Return [x, y] of the center of cell containing provided text 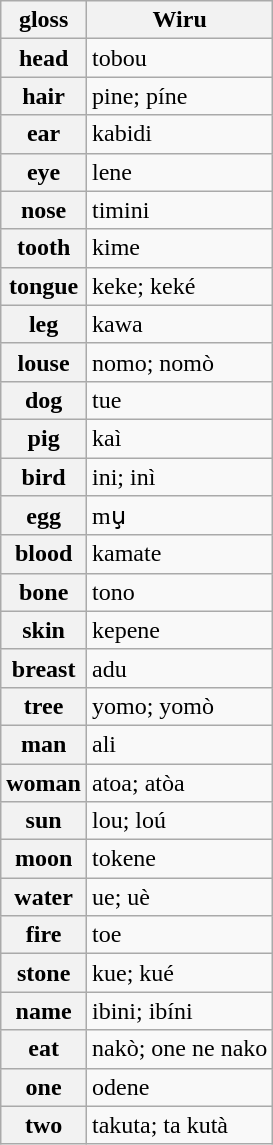
tongue [44, 286]
breast [44, 668]
kime [179, 248]
ini; inì [179, 477]
man [44, 744]
kamate [179, 554]
one [44, 1087]
blood [44, 554]
kepene [179, 630]
tue [179, 400]
fire [44, 935]
bone [44, 592]
ear [44, 134]
odene [179, 1087]
toe [179, 935]
ibini; ibíni [179, 1011]
sun [44, 821]
gloss [44, 20]
kue; kué [179, 973]
tono [179, 592]
kaì [179, 438]
tokene [179, 859]
eye [44, 172]
yomo; yomò [179, 706]
nomo; nomò [179, 362]
atoa; atòa [179, 783]
eat [44, 1049]
hair [44, 96]
tobou [179, 58]
kawa [179, 324]
nakò; one ne nako [179, 1049]
leg [44, 324]
woman [44, 783]
Wiru [179, 20]
two [44, 1125]
louse [44, 362]
mu̧ [179, 516]
skin [44, 630]
head [44, 58]
nose [44, 210]
kabidi [179, 134]
moon [44, 859]
keke; keké [179, 286]
ali [179, 744]
stone [44, 973]
tooth [44, 248]
bird [44, 477]
water [44, 897]
pine; píne [179, 96]
takuta; ta kutà [179, 1125]
adu [179, 668]
lou; loú [179, 821]
name [44, 1011]
ue; uè [179, 897]
pig [44, 438]
dog [44, 400]
timini [179, 210]
tree [44, 706]
lene [179, 172]
egg [44, 516]
